Detect which cell encompasses the target text, then output its (x, y) center coordinate. 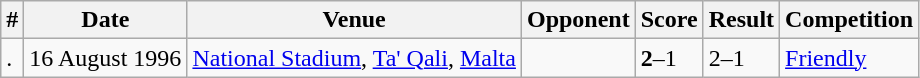
Competition (850, 20)
Friendly (850, 58)
Date (106, 20)
. (12, 58)
# (12, 20)
Score (669, 20)
Result (741, 20)
Opponent (578, 20)
Venue (354, 20)
16 August 1996 (106, 58)
National Stadium, Ta' Qali, Malta (354, 58)
